Search for the cell housing the specified text and yield its [X, Y] center coordinate. 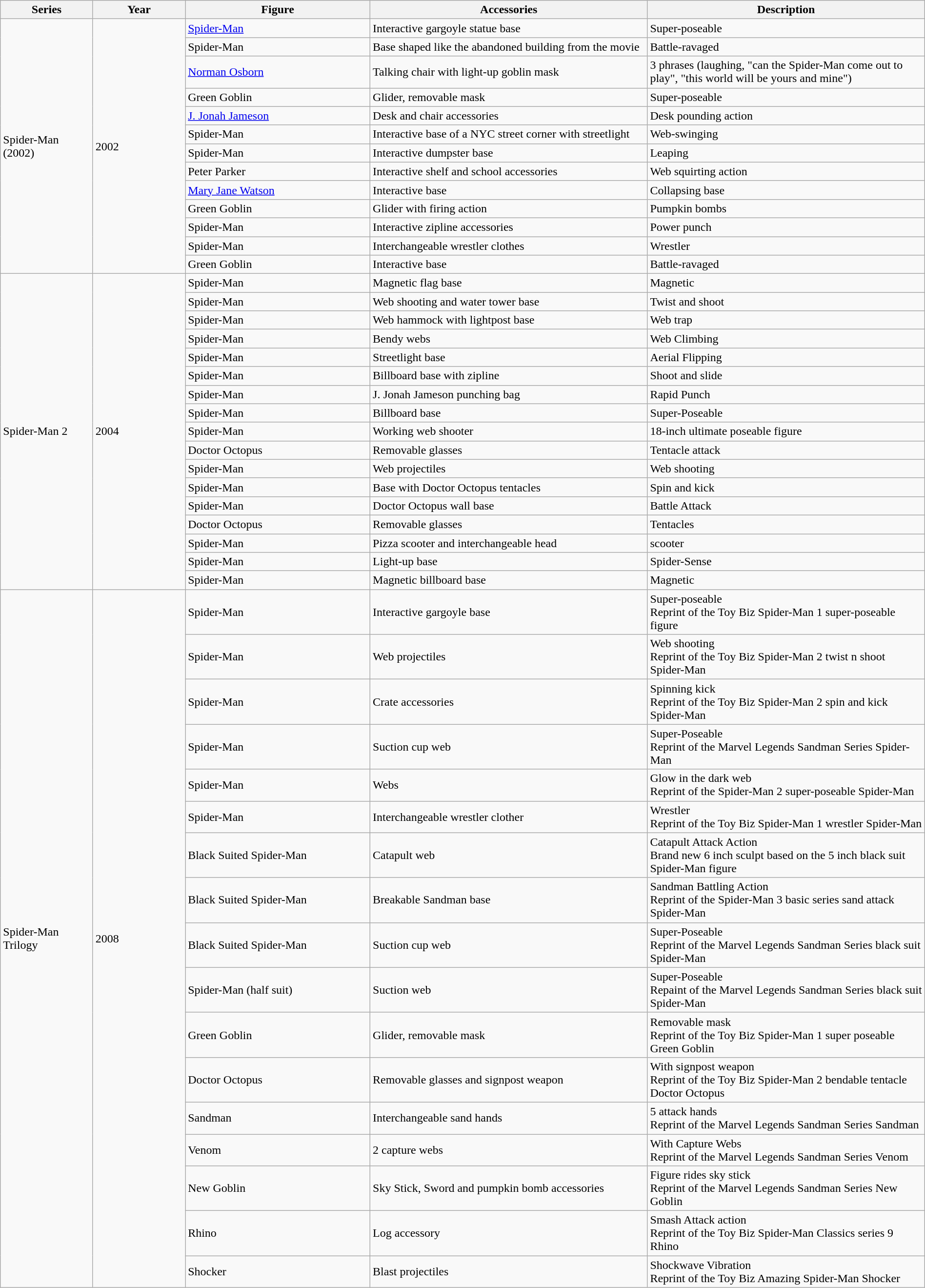
WrestlerReprint of the Toy Biz Spider-Man 1 wrestler Spider-Man [786, 817]
Working web shooter [509, 431]
Description [786, 10]
Super-Poseable [786, 413]
Sandman [278, 1118]
Smash Attack actionReprint of the Toy Biz Spider-Man Classics series 9 Rhino [786, 1233]
Web shooting and water tower base [509, 302]
Breakable Sandman base [509, 900]
Removable glasses and signpost weapon [509, 1080]
Spider-Man (2002) [47, 146]
Year [139, 10]
Pizza scooter and interchangeable head [509, 543]
J. Jonah Jameson [278, 116]
Collapsing base [786, 190]
2004 [139, 431]
Catapult web [509, 855]
Shocker [278, 1272]
5 attack handsReprint of the Marvel Legends Sandman Series Sandman [786, 1118]
Base shaped like the abandoned building from the movie [509, 47]
New Goblin [278, 1188]
Interchangeable sand hands [509, 1118]
Spider-Man Trilogy [47, 939]
Desk pounding action [786, 116]
Desk and chair accessories [509, 116]
Spinning kickReprint of the Toy Biz Spider-Man 2 spin and kick Spider-Man [786, 702]
Spider-Sense [786, 562]
Wrestler [786, 245]
scooter [786, 543]
Catapult Attack ActionBrand new 6 inch sculpt based on the 5 inch black suit Spider-Man figure [786, 855]
Venom [278, 1150]
Web-swinging [786, 134]
Log accessory [509, 1233]
Web hammock with lightpost base [509, 320]
Web Climbing [786, 339]
Glider with firing action [509, 208]
Spider-Man (half suit) [278, 990]
Leaping [786, 153]
Doctor Octopus wall base [509, 506]
Blast projectiles [509, 1272]
2 capture webs [509, 1150]
Accessories [509, 10]
Interactive base of a NYC street corner with streetlight [509, 134]
Series [47, 10]
Sky Stick, Sword and pumpkin bomb accessories [509, 1188]
Light-up base [509, 562]
Web shootingReprint of the Toy Biz Spider-Man 2 twist n shoot Spider-Man [786, 657]
With Capture WebsReprint of the Marvel Legends Sandman Series Venom [786, 1150]
Interchangeable wrestler clother [509, 817]
Crate accessories [509, 702]
Interactive gargoyle statue base [509, 28]
Super-PoseableReprint of the Marvel Legends Sandman Series black suit Spider-Man [786, 945]
Spider-Man 2 [47, 431]
Billboard base [509, 413]
Interactive zipline accessories [509, 227]
Interactive shelf and school accessories [509, 171]
Shockwave VibrationReprint of the Toy Biz Amazing Spider-Man Shocker [786, 1272]
Webs [509, 785]
2008 [139, 939]
Super-PoseableRepaint of the Marvel Legends Sandman Series black suit Spider-Man [786, 990]
3 phrases (laughing, "can the Spider-Man come out to play", "this world will be yours and mine") [786, 72]
J. Jonah Jameson punching bag [509, 394]
Super-poseableReprint of the Toy Biz Spider-Man 1 super-poseable figure [786, 612]
Web trap [786, 320]
Rhino [278, 1233]
Mary Jane Watson [278, 190]
Magnetic billboard base [509, 580]
2002 [139, 146]
Web squirting action [786, 171]
Norman Osborn [278, 72]
Rapid Punch [786, 394]
Tentacle attack [786, 450]
Base with Doctor Octopus tentacles [509, 487]
Bendy webs [509, 339]
Aerial Flipping [786, 357]
Interactive dumpster base [509, 153]
Glow in the dark webReprint of the Spider-Man 2 super-poseable Spider-Man [786, 785]
Spin and kick [786, 487]
With signpost weaponReprint of the Toy Biz Spider-Man 2 bendable tentacle Doctor Octopus [786, 1080]
Tentacles [786, 524]
Magnetic flag base [509, 283]
Peter Parker [278, 171]
Power punch [786, 227]
Streetlight base [509, 357]
Talking chair with light-up goblin mask [509, 72]
Interchangeable wrestler clothes [509, 245]
Suction web [509, 990]
Web shooting [786, 469]
Battle Attack [786, 506]
Interactive gargoyle base [509, 612]
18-inch ultimate poseable figure [786, 431]
Shoot and slide [786, 376]
Billboard base with zipline [509, 376]
Super-PoseableReprint of the Marvel Legends Sandman Series Spider-Man [786, 747]
Figure [278, 10]
Sandman Battling ActionReprint of the Spider-Man 3 basic series sand attack Spider-Man [786, 900]
Figure rides sky stickReprint of the Marvel Legends Sandman Series New Goblin [786, 1188]
Pumpkin bombs [786, 208]
Twist and shoot [786, 302]
Removable maskReprint of the Toy Biz Spider-Man 1 super poseable Green Goblin [786, 1035]
